Pinpoint the cell where the given text exists, returning its (X, Y) midpoint coordinate. 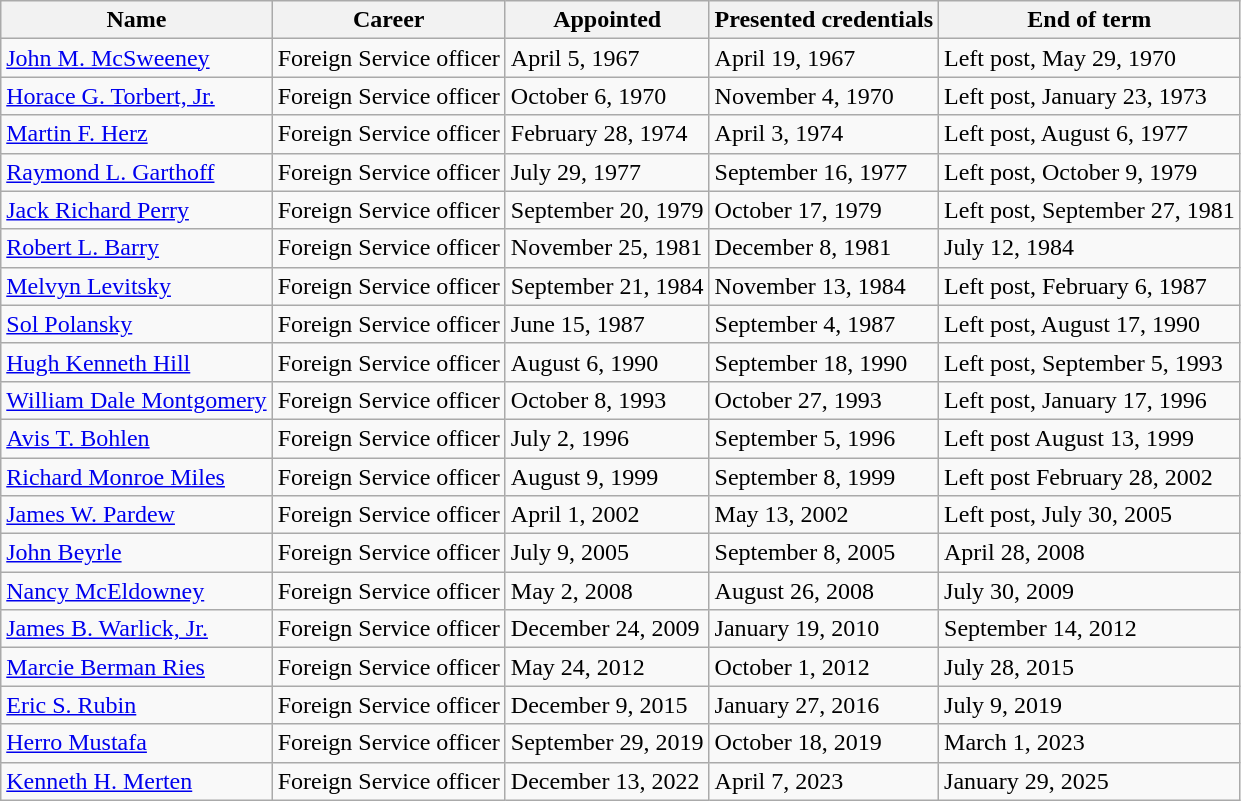
Left post, January 23, 1973 (1090, 96)
Hugh Kenneth Hill (136, 362)
John Beyrle (136, 553)
July 29, 1977 (607, 172)
November 4, 1970 (824, 96)
July 12, 1984 (1090, 248)
October 27, 1993 (824, 400)
December 13, 2022 (607, 781)
January 27, 2016 (824, 705)
Raymond L. Garthoff (136, 172)
Richard Monroe Miles (136, 477)
July 30, 2009 (1090, 591)
September 16, 1977 (824, 172)
July 9, 2019 (1090, 705)
October 6, 1970 (607, 96)
Left post, September 27, 1981 (1090, 210)
Herro Mustafa (136, 743)
December 24, 2009 (607, 629)
January 29, 2025 (1090, 781)
Martin F. Herz (136, 134)
November 25, 1981 (607, 248)
August 9, 1999 (607, 477)
Left post, February 6, 1987 (1090, 286)
July 9, 2005 (607, 553)
William Dale Montgomery (136, 400)
Left post February 28, 2002 (1090, 477)
October 17, 1979 (824, 210)
May 24, 2012 (607, 667)
October 18, 2019 (824, 743)
December 9, 2015 (607, 705)
September 21, 1984 (607, 286)
Kenneth H. Merten (136, 781)
October 8, 1993 (607, 400)
April 28, 2008 (1090, 553)
Appointed (607, 20)
April 19, 1967 (824, 58)
March 1, 2023 (1090, 743)
September 8, 1999 (824, 477)
Left post, September 5, 1993 (1090, 362)
September 14, 2012 (1090, 629)
Jack Richard Perry (136, 210)
May 2, 2008 (607, 591)
September 18, 1990 (824, 362)
December 8, 1981 (824, 248)
Name (136, 20)
Left post August 13, 1999 (1090, 438)
September 8, 2005 (824, 553)
James W. Pardew (136, 515)
Melvyn Levitsky (136, 286)
September 4, 1987 (824, 324)
Avis T. Bohlen (136, 438)
Sol Polansky (136, 324)
April 3, 1974 (824, 134)
James B. Warlick, Jr. (136, 629)
End of term (1090, 20)
Left post, August 6, 1977 (1090, 134)
July 2, 1996 (607, 438)
October 1, 2012 (824, 667)
Robert L. Barry (136, 248)
Career (388, 20)
May 13, 2002 (824, 515)
Eric S. Rubin (136, 705)
February 28, 1974 (607, 134)
Left post, October 9, 1979 (1090, 172)
Marcie Berman Ries (136, 667)
August 6, 1990 (607, 362)
Left post, August 17, 1990 (1090, 324)
September 20, 1979 (607, 210)
June 15, 1987 (607, 324)
August 26, 2008 (824, 591)
April 1, 2002 (607, 515)
January 19, 2010 (824, 629)
Left post, May 29, 1970 (1090, 58)
Nancy McEldowney (136, 591)
April 5, 1967 (607, 58)
Left post, January 17, 1996 (1090, 400)
Presented credentials (824, 20)
September 5, 1996 (824, 438)
Left post, July 30, 2005 (1090, 515)
John M. McSweeney (136, 58)
July 28, 2015 (1090, 667)
April 7, 2023 (824, 781)
September 29, 2019 (607, 743)
Horace G. Torbert, Jr. (136, 96)
November 13, 1984 (824, 286)
